Identify which cell holds the provided text, then report its (x, y) central coordinate. 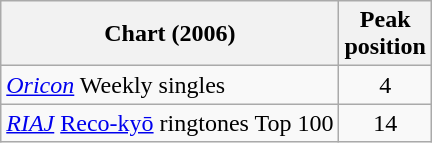
RIAJ Reco-kyō ringtones Top 100 (170, 123)
4 (385, 85)
14 (385, 123)
Oricon Weekly singles (170, 85)
Peakposition (385, 34)
Chart (2006) (170, 34)
